Capture the cell that displays the provided text and extract its [X, Y] central coordinate. 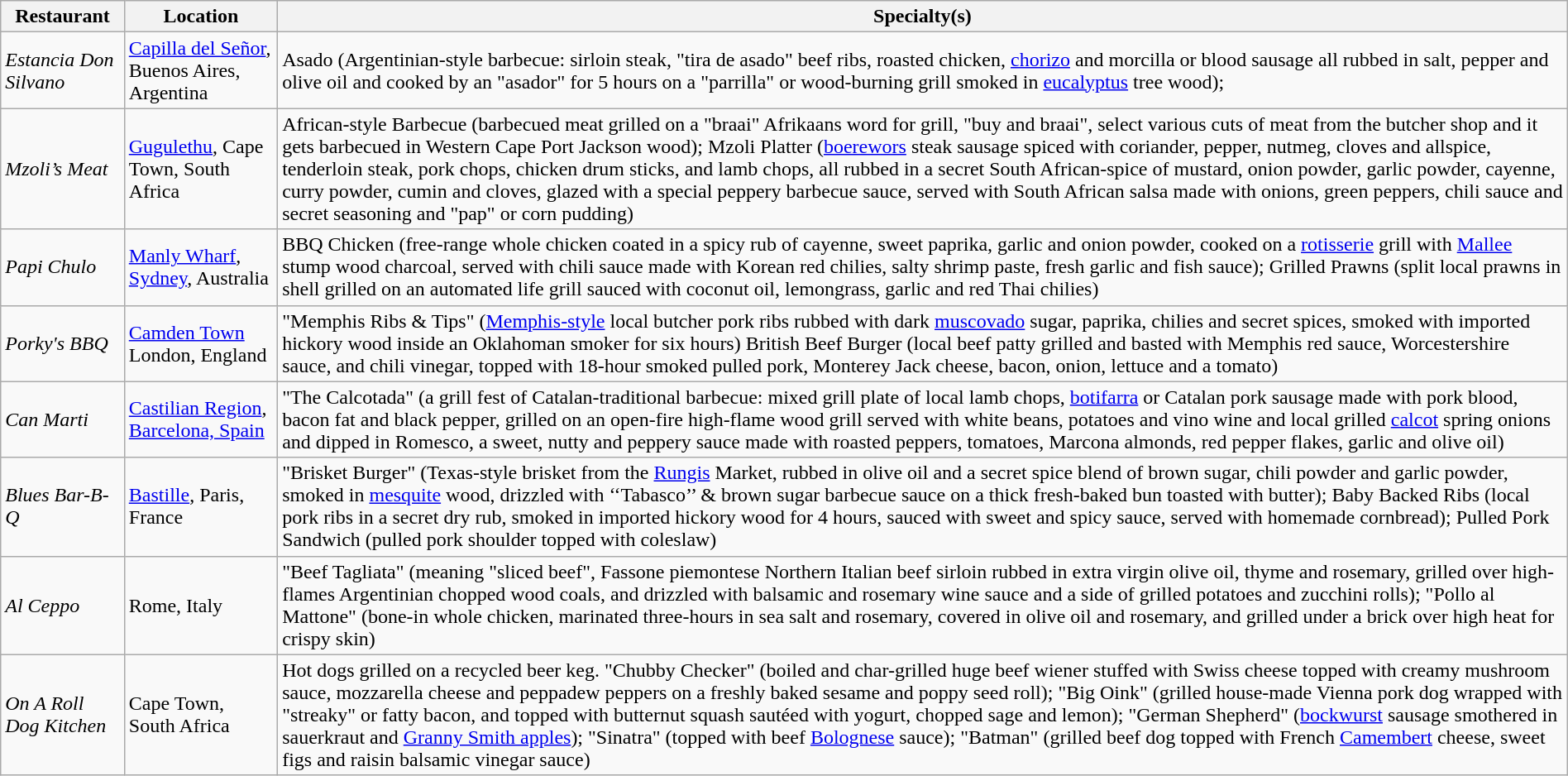
Castilian Region, Barcelona, Spain [200, 419]
Gugulethu, Cape Town, South Africa [200, 169]
Location [200, 17]
Can Marti [63, 419]
Camden Town London, England [200, 343]
Restaurant [63, 17]
Mzoli’s Meat [63, 169]
Rome, Italy [200, 606]
Blues Bar-B-Q [63, 506]
Specialty(s) [923, 17]
Capilla del Señor, Buenos Aires, Argentina [200, 70]
Bastille, Paris, France [200, 506]
Al Ceppo [63, 606]
Cape Town, South Africa [200, 715]
On A Roll Dog Kitchen [63, 715]
Estancia Don Silvano [63, 70]
Manly Wharf, Sydney, Australia [200, 267]
Papi Chulo [63, 267]
Porky's BBQ [63, 343]
